Capture the cell that displays the provided text and extract its [X, Y] central coordinate. 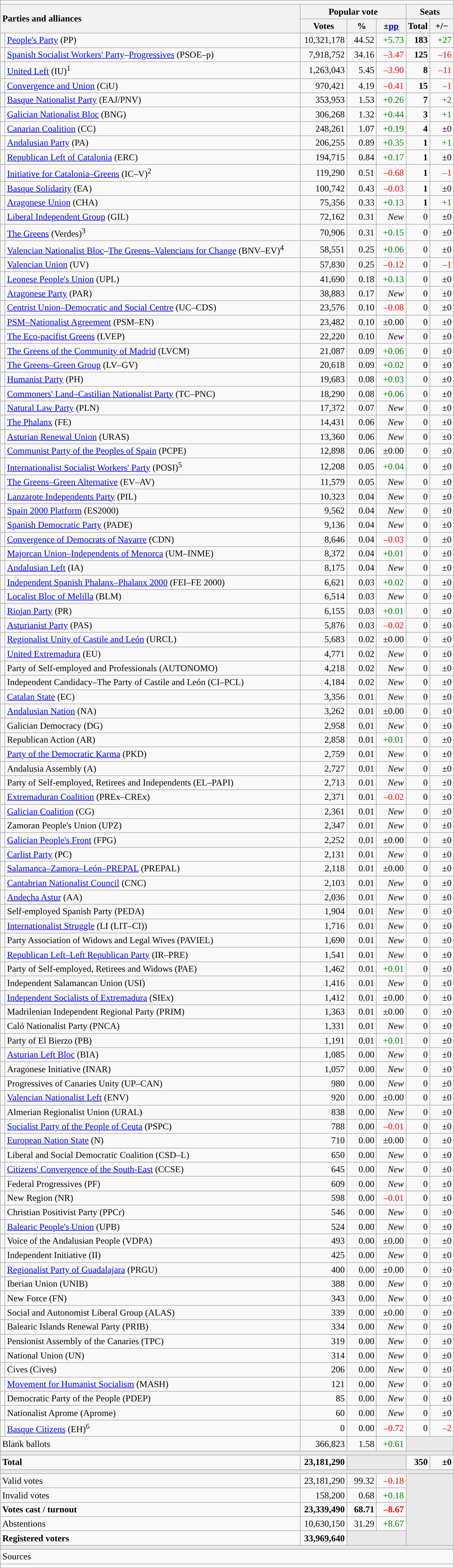
31.29 [362, 1524]
–8.67 [391, 1509]
Invalid votes [150, 1495]
2,958 [324, 725]
4,771 [324, 654]
Andalusian Left (IA) [153, 568]
Independent Salamancan Union (USI) [153, 983]
1,331 [324, 1026]
8,646 [324, 539]
Movement for Humanist Socialism (MASH) [153, 1384]
Leonese People's Union (UPL) [153, 279]
1,416 [324, 983]
23,339,490 [324, 1509]
6,621 [324, 582]
Popular vote [353, 12]
7,918,752 [324, 55]
Republican Left–Left Republican Party (IR–PRE) [153, 954]
+0.26 [391, 100]
4 [418, 129]
Convergence and Union (CiU) [153, 86]
838 [324, 1112]
+0.03 [391, 379]
1.53 [362, 100]
2,118 [324, 869]
10,321,178 [324, 40]
Independent Candidacy–The Party of Castile and León (CI–PCL) [153, 682]
645 [324, 1169]
44.52 [362, 40]
Humanist Party (PH) [153, 379]
Asturianist Party (PAS) [153, 625]
–0.08 [391, 308]
–0.41 [391, 86]
Carlist Party (PC) [153, 854]
+/− [442, 26]
New Force (FN) [153, 1298]
388 [324, 1284]
–0.68 [391, 173]
4,184 [324, 682]
The Greens–Green Alternative (EV–AV) [153, 482]
183 [418, 40]
European Nation State (N) [153, 1141]
Localist Bloc of Melilla (BLM) [153, 597]
Galician People's Front (FPG) [153, 840]
1,191 [324, 1041]
788 [324, 1126]
353,953 [324, 100]
Extremaduran Coalition (PREx–CREx) [153, 797]
1.07 [362, 129]
15 [418, 86]
New Region (NR) [153, 1198]
Andecha Astur (AA) [153, 897]
+0.61 [391, 1444]
Asturian Renewal Union (URAS) [153, 437]
10,630,150 [324, 1524]
–16 [442, 55]
Registered voters [150, 1538]
11,579 [324, 482]
33,969,640 [324, 1538]
Regionalist Party of Guadalajara (PRGU) [153, 1270]
970,421 [324, 86]
Voice of the Andalusian People (VDPA) [153, 1241]
2,103 [324, 883]
58,551 [324, 249]
125 [418, 55]
United Extremadura (EU) [153, 654]
Centrist Union–Democratic and Social Centre (UC–CDS) [153, 308]
Natural Law Party (PLN) [153, 408]
Self-employed Spanish Party (PEDA) [153, 912]
Aragonese Union (CHA) [153, 203]
68.71 [362, 1509]
Party of Self-employed, Retirees and Independents (EL–PAPI) [153, 783]
Party of the Democratic Karma (PKD) [153, 754]
Nationalist Aprome (Aprome) [153, 1413]
12,898 [324, 451]
Aragonese Initiative (INAR) [153, 1069]
Madrilenian Independent Regional Party (PRIM) [153, 1012]
–3.47 [391, 55]
Caló Nationalist Party (PNCA) [153, 1026]
0.33 [362, 203]
598 [324, 1198]
23,576 [324, 308]
1.58 [362, 1444]
Citizens' Convergence of the South-East (CCSE) [153, 1169]
23,482 [324, 322]
Independent Initiative (II) [153, 1255]
Sources [227, 1557]
Spain 2000 Platform (ES2000) [153, 511]
Iberian Union (UNIB) [153, 1284]
Convergence of Democrats of Navarre (CDN) [153, 539]
8,372 [324, 554]
2,361 [324, 811]
100,742 [324, 188]
21,087 [324, 351]
5,876 [324, 625]
0.43 [362, 188]
Riojan Party (PR) [153, 611]
+0.35 [391, 143]
Lanzarote Independents Party (PIL) [153, 496]
3 [418, 114]
±pp [391, 26]
% [362, 26]
1,263,043 [324, 70]
194,715 [324, 157]
314 [324, 1355]
Independent Socialists of Extremadura (SIEx) [153, 998]
650 [324, 1155]
People's Party (PP) [153, 40]
Cives (Cives) [153, 1370]
–11 [442, 70]
Basque Nationalist Party (EAJ/PNV) [153, 100]
343 [324, 1298]
6,155 [324, 611]
0.89 [362, 143]
Balearic People's Union (UPB) [153, 1227]
Cantabrian Nationalist Council (CNC) [153, 883]
609 [324, 1184]
6,514 [324, 597]
Blank ballots [150, 1444]
158,200 [324, 1495]
Commoners' Land–Castilian Nationalist Party (TC–PNC) [153, 394]
Internationalist Struggle (LI (LIT–CI)) [153, 926]
PSM–Nationalist Agreement (PSM–EN) [153, 322]
Valid votes [150, 1481]
710 [324, 1141]
206,255 [324, 143]
119,290 [324, 173]
1,363 [324, 1012]
1,085 [324, 1055]
20,618 [324, 365]
85 [324, 1398]
Galician Nationalist Bloc (BNG) [153, 114]
Zamoran People's Union (UPZ) [153, 826]
Abstentions [150, 1524]
0.17 [362, 293]
9,136 [324, 525]
Initiative for Catalonia–Greens (IC–V)2 [153, 173]
99.32 [362, 1481]
Independent Spanish Phalanx–Phalanx 2000 (FEI–FE 2000) [153, 582]
2,036 [324, 897]
319 [324, 1341]
60 [324, 1413]
7 [418, 100]
248,261 [324, 129]
–0.12 [391, 265]
Internationalist Socialist Workers' Party (POSI)5 [153, 466]
524 [324, 1227]
0.68 [362, 1495]
19,683 [324, 379]
10,323 [324, 496]
980 [324, 1083]
425 [324, 1255]
National Union (UN) [153, 1355]
4.19 [362, 86]
Galician Democracy (DG) [153, 725]
3,356 [324, 697]
2,727 [324, 769]
Asturian Left Bloc (BIA) [153, 1055]
The Eco-pacifist Greens (LVEP) [153, 336]
–0.18 [391, 1481]
206 [324, 1370]
Party Association of Widows and Legal Wives (PAVIEL) [153, 940]
Party of El Bierzo (PB) [153, 1041]
34.16 [362, 55]
Social and Autonomist Liberal Group (ALAS) [153, 1313]
920 [324, 1098]
70,906 [324, 232]
22,220 [324, 336]
Majorcan Union–Independents of Menorca (UM–INME) [153, 554]
Spanish Democratic Party (PADE) [153, 525]
4,218 [324, 668]
0.07 [362, 408]
13,360 [324, 437]
Parties and alliances [150, 19]
41,690 [324, 279]
The Greens (Verdes)3 [153, 232]
Votes [324, 26]
Liberal and Social Democratic Coalition (CSD–L) [153, 1155]
38,883 [324, 293]
5,683 [324, 640]
–2 [442, 1428]
2,347 [324, 826]
Valencian Union (UV) [153, 265]
1.32 [362, 114]
+0.17 [391, 157]
2,252 [324, 840]
Catalan State (EC) [153, 697]
75,356 [324, 203]
2,858 [324, 740]
Republican Left of Catalonia (ERC) [153, 157]
17,372 [324, 408]
493 [324, 1241]
Spanish Socialist Workers' Party–Progressives (PSOE–p) [153, 55]
0.51 [362, 173]
400 [324, 1270]
The Greens–Green Group (LV–GV) [153, 365]
+8.67 [391, 1524]
2,371 [324, 797]
Republican Action (AR) [153, 740]
5.45 [362, 70]
3,262 [324, 711]
Socialist Party of the People of Ceuta (PSPC) [153, 1126]
–3.90 [391, 70]
Aragonese Party (PAR) [153, 293]
Federal Progressives (PF) [153, 1184]
–0.72 [391, 1428]
Votes cast / turnout [150, 1509]
0.18 [362, 279]
+27 [442, 40]
12,208 [324, 466]
339 [324, 1313]
306,268 [324, 114]
Almerian Regionalist Union (URAL) [153, 1112]
9,562 [324, 511]
Galician Coalition (CG) [153, 811]
Valencian Nationalist Left (ENV) [153, 1098]
2,713 [324, 783]
334 [324, 1327]
Seats [430, 12]
546 [324, 1212]
350 [418, 1462]
Andalusia Assembly (A) [153, 769]
Communist Party of the Peoples of Spain (PCPE) [153, 451]
366,823 [324, 1444]
Basque Solidarity (EA) [153, 188]
Andalusian Nation (NA) [153, 711]
Party of Self-employed, Retirees and Widows (PAE) [153, 969]
United Left (IU)1 [153, 70]
Pensionist Assembly of the Canaries (TPC) [153, 1341]
Progressives of Canaries Unity (UP–CAN) [153, 1083]
2,131 [324, 854]
+0.04 [391, 466]
The Phalanx (FE) [153, 422]
The Greens of the Community of Madrid (LVCM) [153, 351]
+0.19 [391, 129]
72,162 [324, 217]
Regionalist Unity of Castile and León (URCL) [153, 640]
+2 [442, 100]
121 [324, 1384]
Democratic Party of the People (PDEP) [153, 1398]
1,716 [324, 926]
Christian Positivist Party (PPCr) [153, 1212]
14,431 [324, 422]
18,290 [324, 394]
Canarian Coalition (CC) [153, 129]
1,462 [324, 969]
+0.18 [391, 1495]
8,175 [324, 568]
57,830 [324, 265]
Basque Citizens (EH)6 [153, 1428]
Balearic Islands Renewal Party (PRIB) [153, 1327]
Party of Self-employed and Professionals (AUTONOMO) [153, 668]
Salamanca–Zamora–León–PREPAL (PREPAL) [153, 869]
1,904 [324, 912]
2,759 [324, 754]
8 [418, 70]
Andalusian Party (PA) [153, 143]
1,690 [324, 940]
+0.44 [391, 114]
1,412 [324, 998]
1,541 [324, 954]
Liberal Independent Group (GIL) [153, 217]
1,057 [324, 1069]
+0.15 [391, 232]
0.84 [362, 157]
+5.73 [391, 40]
Valencian Nationalist Bloc–The Greens–Valencians for Change (BNV–EV)4 [153, 249]
